Determine the [x, y] coordinate at the center of the cell enclosing the given text.  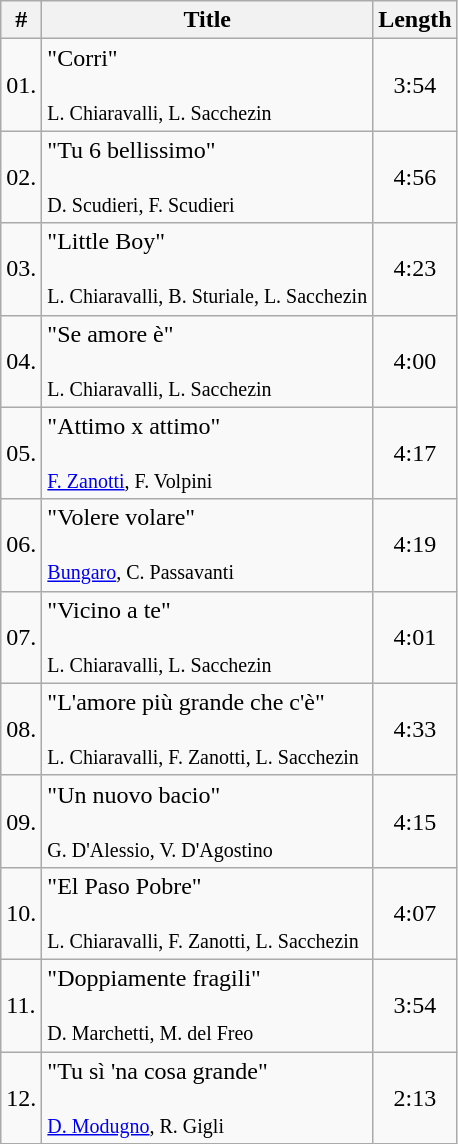
09. [22, 821]
4:23 [415, 269]
07. [22, 637]
"El Paso Pobre"L. Chiaravalli, F. Zanotti, L. Sacchezin [208, 913]
4:01 [415, 637]
# [22, 20]
"Volere volare" Bungaro, C. Passavanti [208, 545]
05. [22, 453]
11. [22, 1005]
"Tu sì 'na cosa grande"D. Modugno, R. Gigli [208, 1098]
03. [22, 269]
08. [22, 729]
4:33 [415, 729]
"Doppiamente fragili"D. Marchetti, M. del Freo [208, 1005]
4:17 [415, 453]
"Se amore è"L. Chiaravalli, L. Sacchezin [208, 361]
"Attimo x attimo"F. Zanotti, F. Volpini [208, 453]
02. [22, 177]
4:56 [415, 177]
4:19 [415, 545]
"Corri"L. Chiaravalli, L. Sacchezin [208, 85]
04. [22, 361]
01. [22, 85]
Title [208, 20]
06. [22, 545]
"Tu 6 bellissimo"D. Scudieri, F. Scudieri [208, 177]
"Un nuovo bacio" G. D'Alessio, V. D'Agostino [208, 821]
"L'amore più grande che c'è"L. Chiaravalli, F. Zanotti, L. Sacchezin [208, 729]
4:15 [415, 821]
Length [415, 20]
"Vicino a te"L. Chiaravalli, L. Sacchezin [208, 637]
4:00 [415, 361]
12. [22, 1098]
10. [22, 913]
"Little Boy"L. Chiaravalli, B. Sturiale, L. Sacchezin [208, 269]
4:07 [415, 913]
2:13 [415, 1098]
